Provide the [x, y] coordinate of the cell's center where the given text is located.  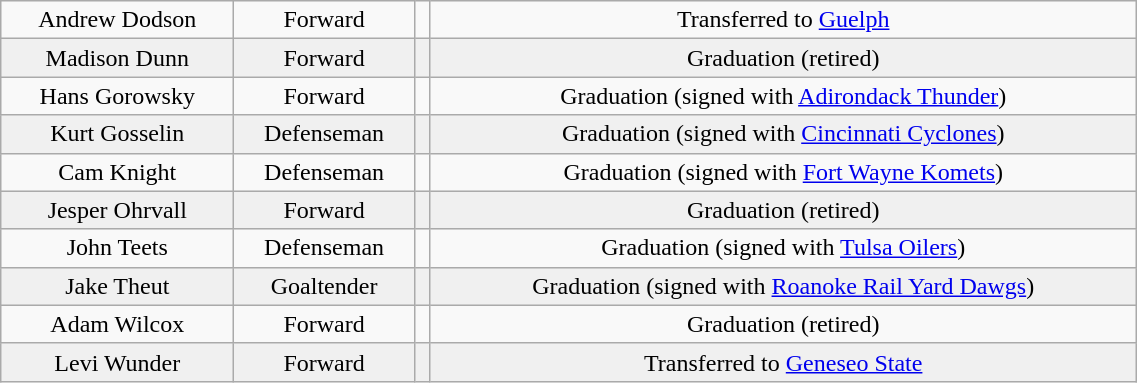
Hans Gorowsky [118, 96]
John Teets [118, 248]
Madison Dunn [118, 58]
Adam Wilcox [118, 324]
Graduation (signed with Fort Wayne Komets) [784, 172]
Graduation (signed with Cincinnati Cyclones) [784, 134]
Transferred to Geneseo State [784, 362]
Andrew Dodson [118, 20]
Kurt Gosselin [118, 134]
Goaltender [324, 286]
Cam Knight [118, 172]
Levi Wunder [118, 362]
Jake Theut [118, 286]
Transferred to Guelph [784, 20]
Graduation (signed with Roanoke Rail Yard Dawgs) [784, 286]
Graduation (signed with Adirondack Thunder) [784, 96]
Graduation (signed with Tulsa Oilers) [784, 248]
Jesper Ohrvall [118, 210]
